Extract the (x, y) coordinate from the center of the cell holding the provided text.  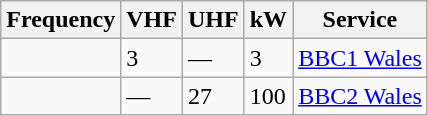
BBC1 Wales (360, 58)
kW (268, 20)
27 (213, 96)
Service (360, 20)
100 (268, 96)
VHF (152, 20)
Frequency (61, 20)
UHF (213, 20)
BBC2 Wales (360, 96)
